Locate the cell with the specified text and output its [X, Y] center coordinate. 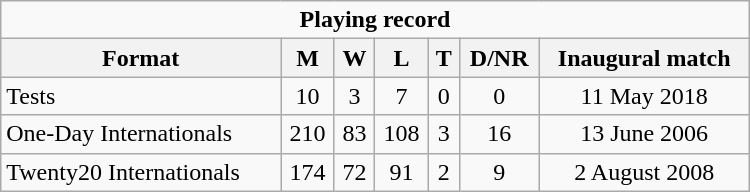
11 May 2018 [644, 96]
Format [141, 58]
7 [402, 96]
W [354, 58]
13 June 2006 [644, 134]
16 [499, 134]
L [402, 58]
210 [308, 134]
108 [402, 134]
Twenty20 Internationals [141, 172]
72 [354, 172]
Inaugural match [644, 58]
174 [308, 172]
2 August 2008 [644, 172]
9 [499, 172]
One-Day Internationals [141, 134]
91 [402, 172]
Playing record [375, 20]
D/NR [499, 58]
M [308, 58]
2 [444, 172]
83 [354, 134]
10 [308, 96]
T [444, 58]
Tests [141, 96]
